Pinpoint the cell where the given text exists, returning its [X, Y] midpoint coordinate. 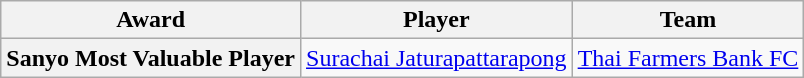
Team [688, 20]
Sanyo Most Valuable Player [151, 58]
Thai Farmers Bank FC [688, 58]
Surachai Jaturapattarapong [437, 58]
Player [437, 20]
Award [151, 20]
